Determine the [x, y] coordinate at the center of the cell enclosing the given text.  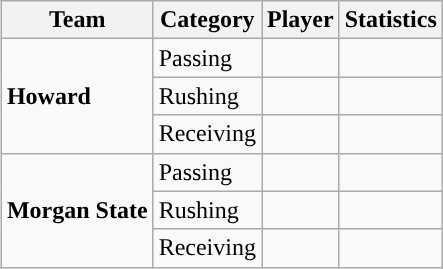
Category [207, 20]
Statistics [390, 20]
Howard [77, 96]
Team [77, 20]
Morgan State [77, 210]
Player [301, 20]
